Determine the [x, y] coordinate at the center of the cell enclosing the given text.  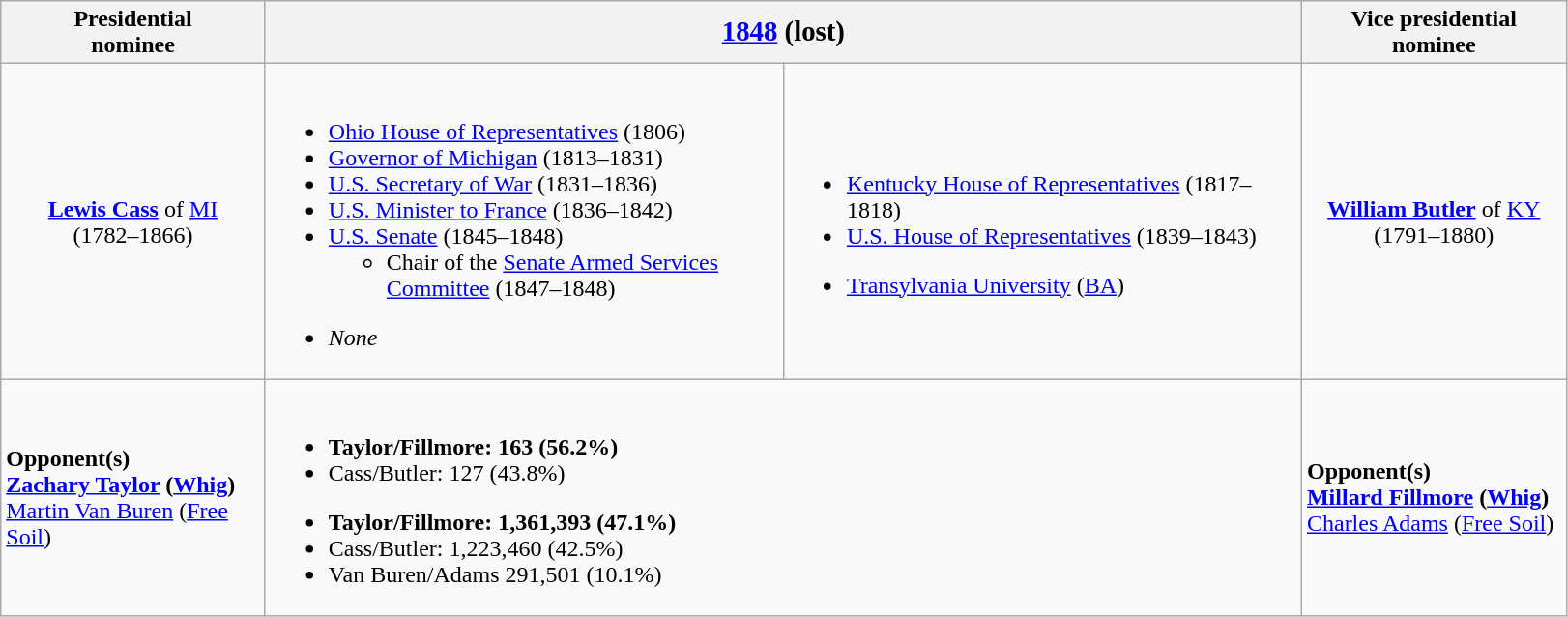
Vice presidentialnominee [1434, 33]
Opponent(s)Millard Fillmore (Whig)Charles Adams (Free Soil) [1434, 497]
Kentucky House of Representatives (1817–1818)U.S. House of Representatives (1839–1843)Transylvania University (BA) [1042, 221]
Taylor/Fillmore: 163 (56.2%)Cass/Butler: 127 (43.8%)Taylor/Fillmore: 1,361,393 (47.1%)Cass/Butler: 1,223,460 (42.5%)Van Buren/Adams 291,501 (10.1%) [783, 497]
Presidentialnominee [133, 33]
1848 (lost) [783, 33]
Lewis Cass of MI(1782–1866) [133, 221]
William Butler of KY(1791–1880) [1434, 221]
Opponent(s)Zachary Taylor (Whig)Martin Van Buren (Free Soil) [133, 497]
